From the cell containing the given text, extract its center point as [X, Y] coordinate. 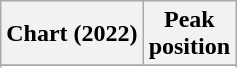
Peakposition [189, 34]
Chart (2022) [72, 34]
